Output the [X, Y] coordinate of the center of the cell containing the given text.  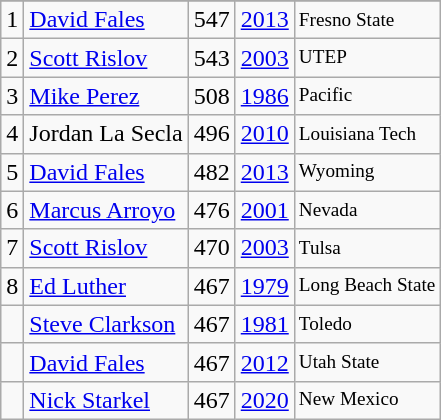
1 [12, 20]
1986 [264, 96]
496 [212, 134]
3 [12, 96]
6 [12, 210]
4 [12, 134]
Long Beach State [367, 286]
Ed Luther [106, 286]
Steve Clarkson [106, 324]
2010 [264, 134]
2012 [264, 362]
2 [12, 58]
508 [212, 96]
1979 [264, 286]
Pacific [367, 96]
UTEP [367, 58]
Toledo [367, 324]
482 [212, 172]
2020 [264, 400]
5 [12, 172]
Jordan La Secla [106, 134]
Louisiana Tech [367, 134]
476 [212, 210]
8 [12, 286]
Marcus Arroyo [106, 210]
1981 [264, 324]
543 [212, 58]
New Mexico [367, 400]
470 [212, 248]
7 [12, 248]
Tulsa [367, 248]
Fresno State [367, 20]
Nevada [367, 210]
547 [212, 20]
Utah State [367, 362]
Nick Starkel [106, 400]
Wyoming [367, 172]
2001 [264, 210]
Mike Perez [106, 96]
